Pinpoint the cell where the given text exists, returning its (x, y) midpoint coordinate. 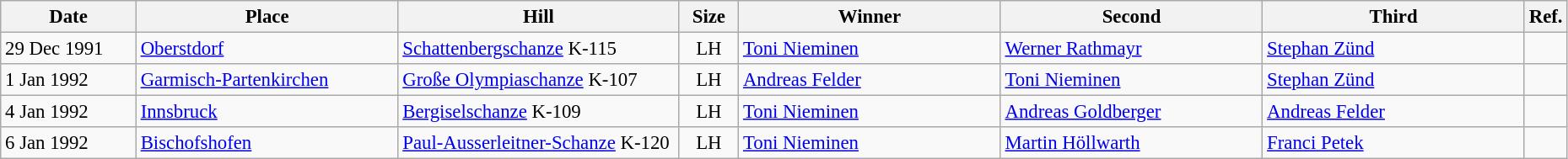
4 Jan 1992 (69, 112)
Franci Petek (1393, 143)
Paul-Ausserleitner-Schanze K-120 (538, 143)
Garmisch-Partenkirchen (267, 80)
6 Jan 1992 (69, 143)
Place (267, 17)
Werner Rathmayr (1132, 49)
Ref. (1545, 17)
Bischofshofen (267, 143)
29 Dec 1991 (69, 49)
Third (1393, 17)
Schattenbergschanze K-115 (538, 49)
Winner (870, 17)
Innsbruck (267, 112)
Hill (538, 17)
Große Olympiaschanze K-107 (538, 80)
Oberstdorf (267, 49)
Size (709, 17)
Date (69, 17)
Bergiselschanze K-109 (538, 112)
1 Jan 1992 (69, 80)
Andreas Goldberger (1132, 112)
Martin Höllwarth (1132, 143)
Second (1132, 17)
